Determine the [x, y] coordinate at the center of the cell enclosing the given text.  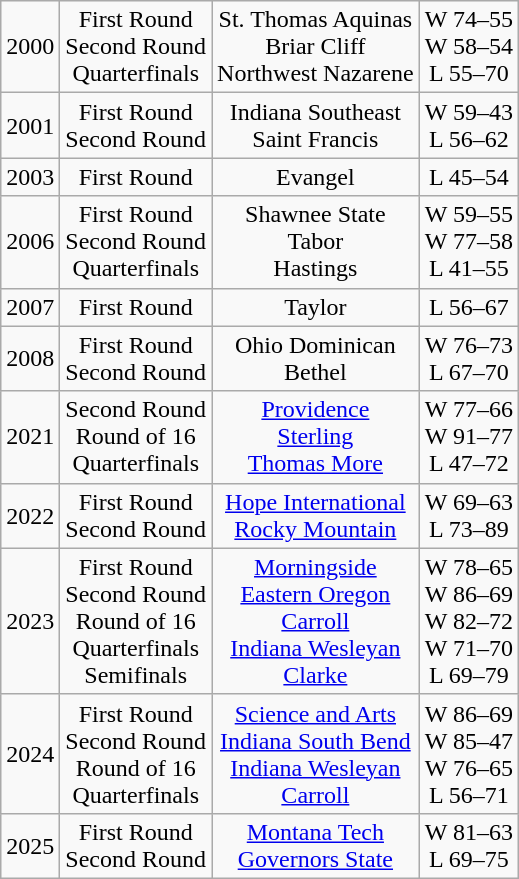
L 45–54 [468, 177]
2024 [30, 754]
2008 [30, 358]
L 56–67 [468, 307]
Hope InternationalRocky Mountain [316, 516]
W 59–43L 56–62 [468, 126]
2006 [30, 242]
Ohio DominicanBethel [316, 358]
Taylor [316, 307]
Indiana SoutheastSaint Francis [316, 126]
W 59–55W 77–58L 41–55 [468, 242]
Evangel [316, 177]
Second RoundRound of 16Quarterfinals [136, 437]
MorningsideEastern OregonCarrollIndiana WesleyanClarke [316, 621]
First RoundSecond RoundRound of 16Quarterfinals [136, 754]
2000 [30, 47]
2003 [30, 177]
St. Thomas AquinasBriar CliffNorthwest Nazarene [316, 47]
2007 [30, 307]
W 69–63L 73–89 [468, 516]
W 74–55W 58–54L 55–70 [468, 47]
W 81–63L 69–75 [468, 846]
Science and ArtsIndiana South BendIndiana WesleyanCarroll [316, 754]
Shawnee StateTaborHastings [316, 242]
W 78–65W 86–69W 82–72W 71–70L 69–79 [468, 621]
2022 [30, 516]
Montana TechGovernors State [316, 846]
W 77–66W 91–77L 47–72 [468, 437]
2023 [30, 621]
W 76–73L 67–70 [468, 358]
2021 [30, 437]
ProvidenceSterlingThomas More [316, 437]
First RoundSecond RoundRound of 16QuarterfinalsSemifinals [136, 621]
2025 [30, 846]
2001 [30, 126]
W 86–69W 85–47W 76–65L 56–71 [468, 754]
